Pinpoint the cell where the given text exists, returning its [x, y] midpoint coordinate. 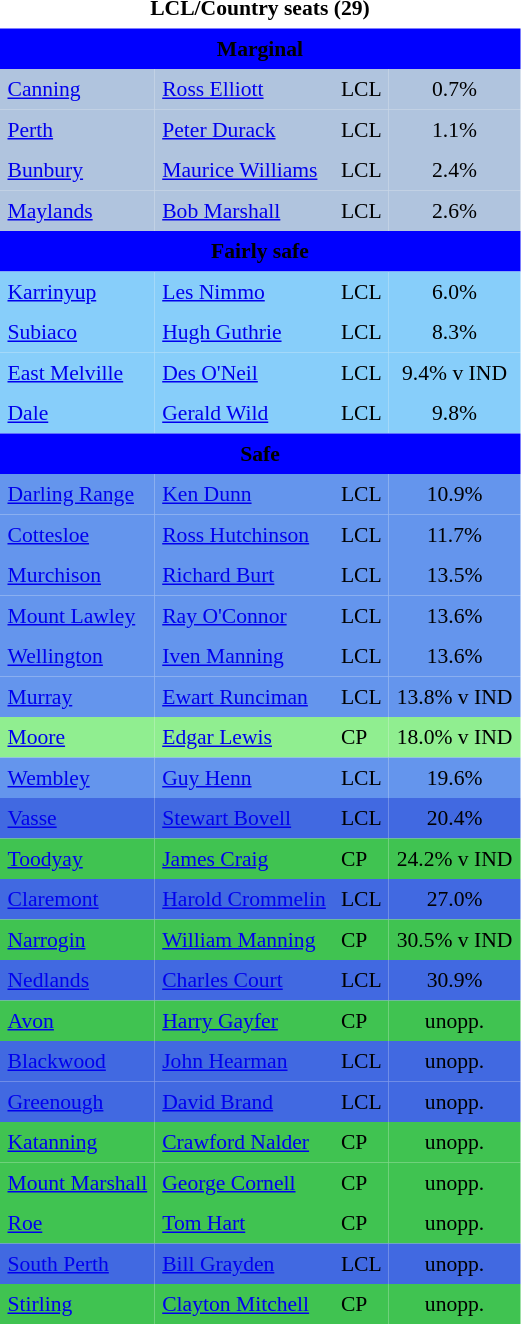
Crawford Nalder [244, 1142]
Tom Hart [244, 1223]
Harry Gayfer [244, 1020]
Iven Manning [244, 656]
Canning [78, 89]
24.2% v IND [454, 858]
Marginal [260, 48]
10.9% [454, 494]
Charles Court [244, 980]
1.1% [454, 129]
Nedlands [78, 980]
13.8% v IND [454, 696]
18.0% v IND [454, 737]
Claremont [78, 899]
Cottesloe [78, 534]
Les Nimmo [244, 291]
Wellington [78, 656]
Hugh Guthrie [244, 332]
20.4% [454, 818]
11.7% [454, 534]
Subiaco [78, 332]
Ken Dunn [244, 494]
Darling Range [78, 494]
27.0% [454, 899]
David Brand [244, 1101]
Fairly safe [260, 251]
South Perth [78, 1263]
Bill Grayden [244, 1263]
Safe [260, 453]
9.8% [454, 413]
Blackwood [78, 1061]
Clayton Mitchell [244, 1304]
Katanning [78, 1142]
Richard Burt [244, 575]
Ray O'Connor [244, 615]
Harold Crommelin [244, 899]
19.6% [454, 777]
Maylands [78, 210]
Des O'Neil [244, 372]
Bunbury [78, 170]
Maurice Williams [244, 170]
30.9% [454, 980]
Narrogin [78, 939]
Peter Durack [244, 129]
2.6% [454, 210]
East Melville [78, 372]
Dale [78, 413]
Bob Marshall [244, 210]
Mount Marshall [78, 1182]
Mount Lawley [78, 615]
Greenough [78, 1101]
George Cornell [244, 1182]
James Craig [244, 858]
John Hearman [244, 1061]
Stewart Bovell [244, 818]
Wembley [78, 777]
Ross Hutchinson [244, 534]
2.4% [454, 170]
9.4% v IND [454, 372]
Ewart Runciman [244, 696]
Avon [78, 1020]
Edgar Lewis [244, 737]
Moore [78, 737]
Karrinyup [78, 291]
Roe [78, 1223]
0.7% [454, 89]
13.5% [454, 575]
Guy Henn [244, 777]
Murchison [78, 575]
William Manning [244, 939]
Ross Elliott [244, 89]
Perth [78, 129]
Toodyay [78, 858]
30.5% v IND [454, 939]
Vasse [78, 818]
6.0% [454, 291]
Stirling [78, 1304]
8.3% [454, 332]
Gerald Wild [244, 413]
Murray [78, 696]
